Identify which cell holds the provided text, then report its (X, Y) central coordinate. 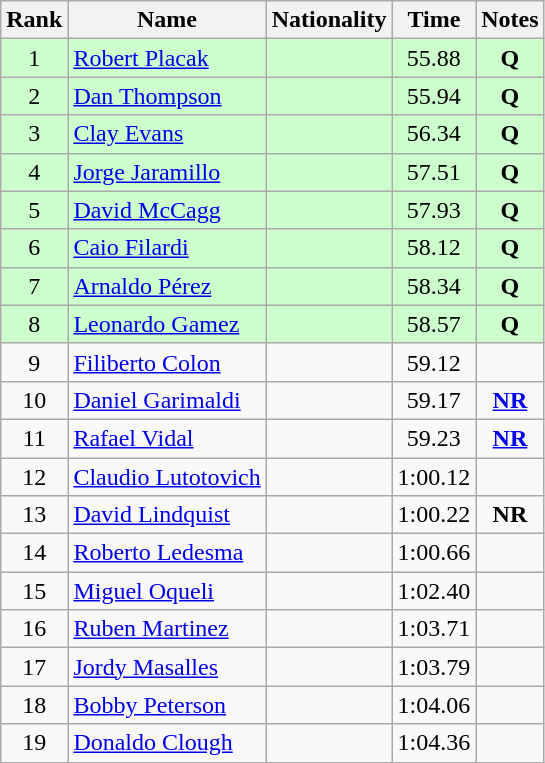
Clay Evans (167, 134)
57.93 (434, 210)
4 (34, 172)
59.17 (434, 400)
Miguel Oqueli (167, 591)
55.88 (434, 58)
1:02.40 (434, 591)
David Lindquist (167, 515)
Name (167, 20)
1:04.06 (434, 705)
Notes (510, 20)
12 (34, 477)
Arnaldo Pérez (167, 286)
56.34 (434, 134)
Roberto Ledesma (167, 553)
Daniel Garimaldi (167, 400)
Robert Placak (167, 58)
14 (34, 553)
6 (34, 248)
1:03.71 (434, 629)
Nationality (329, 20)
Donaldo Clough (167, 743)
59.23 (434, 438)
Time (434, 20)
Filiberto Colon (167, 362)
Leonardo Gamez (167, 324)
59.12 (434, 362)
Rafael Vidal (167, 438)
8 (34, 324)
7 (34, 286)
David McCagg (167, 210)
58.57 (434, 324)
5 (34, 210)
1:00.66 (434, 553)
1:00.12 (434, 477)
9 (34, 362)
1:03.79 (434, 667)
57.51 (434, 172)
1:00.22 (434, 515)
Bobby Peterson (167, 705)
10 (34, 400)
18 (34, 705)
3 (34, 134)
Rank (34, 20)
1:04.36 (434, 743)
58.34 (434, 286)
Jorge Jaramillo (167, 172)
11 (34, 438)
19 (34, 743)
1 (34, 58)
Ruben Martinez (167, 629)
17 (34, 667)
Caio Filardi (167, 248)
16 (34, 629)
Jordy Masalles (167, 667)
55.94 (434, 96)
15 (34, 591)
13 (34, 515)
58.12 (434, 248)
2 (34, 96)
Dan Thompson (167, 96)
Claudio Lutotovich (167, 477)
